Pinpoint the cell where the given text exists, returning its (x, y) midpoint coordinate. 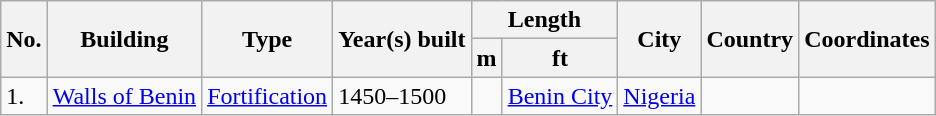
Building (124, 39)
1. (24, 96)
Coordinates (867, 39)
Nigeria (660, 96)
1450–1500 (402, 96)
Length (544, 20)
Fortification (268, 96)
Type (268, 39)
Walls of Benin (124, 96)
m (486, 58)
ft (560, 58)
Country (750, 39)
City (660, 39)
No. (24, 39)
Year(s) built (402, 39)
Benin City (560, 96)
